Scan for the cell matching the given text and deliver its (X, Y) coordinate at center. 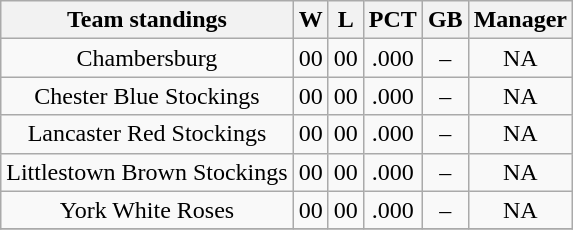
GB (445, 20)
Manager (520, 20)
L (346, 20)
PCT (392, 20)
York White Roses (147, 210)
Lancaster Red Stockings (147, 134)
Littlestown Brown Stockings (147, 172)
W (310, 20)
Chester Blue Stockings (147, 96)
Team standings (147, 20)
Chambersburg (147, 58)
